Capture the cell that displays the provided text and extract its (X, Y) central coordinate. 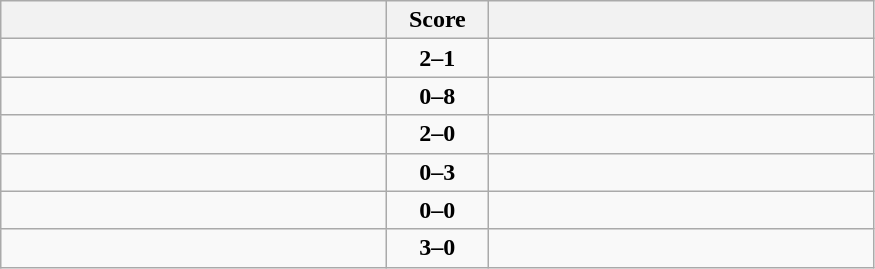
3–0 (438, 248)
2–1 (438, 58)
0–0 (438, 210)
Score (438, 20)
2–0 (438, 134)
0–8 (438, 96)
0–3 (438, 172)
